Provide the (X, Y) coordinate of the cell's center where the given text is located.  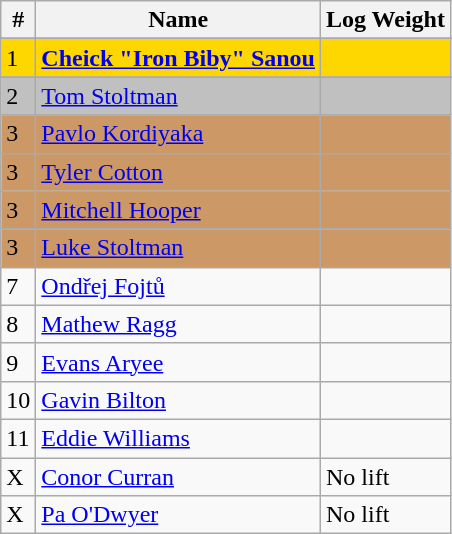
Cheick "Iron Biby" Sanou (178, 58)
Eddie Williams (178, 438)
1 (18, 58)
2 (18, 96)
Name (178, 20)
Mathew Ragg (178, 324)
11 (18, 438)
Conor Curran (178, 477)
Pavlo Kordiyaka (178, 134)
10 (18, 400)
9 (18, 362)
Log Weight (386, 20)
Gavin Bilton (178, 400)
# (18, 20)
Evans Aryee (178, 362)
Mitchell Hooper (178, 210)
Pa O'Dwyer (178, 515)
Tyler Cotton (178, 172)
7 (18, 286)
Luke Stoltman (178, 248)
Ondřej Fojtů (178, 286)
Tom Stoltman (178, 96)
8 (18, 324)
